Scan for the cell matching the given text and deliver its [x, y] coordinate at center. 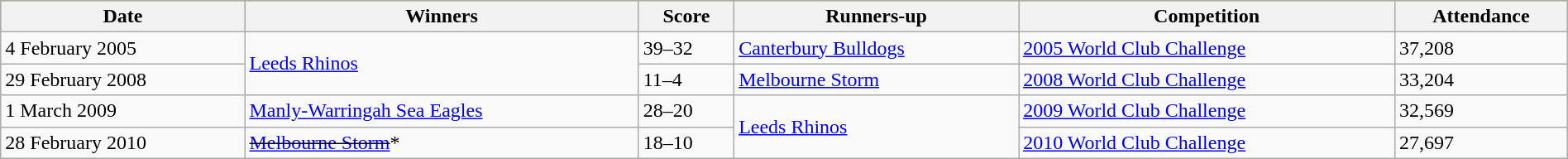
18–10 [686, 142]
28 February 2010 [122, 142]
Competition [1207, 17]
Winners [442, 17]
1 March 2009 [122, 111]
33,204 [1482, 79]
Melbourne Storm [877, 79]
11–4 [686, 79]
Date [122, 17]
Score [686, 17]
2008 World Club Challenge [1207, 79]
2009 World Club Challenge [1207, 111]
27,697 [1482, 142]
Attendance [1482, 17]
37,208 [1482, 48]
29 February 2008 [122, 79]
Runners-up [877, 17]
4 February 2005 [122, 48]
2005 World Club Challenge [1207, 48]
39–32 [686, 48]
2010 World Club Challenge [1207, 142]
32,569 [1482, 111]
Canterbury Bulldogs [877, 48]
Melbourne Storm* [442, 142]
28–20 [686, 111]
Manly-Warringah Sea Eagles [442, 111]
